Extract the [x, y] coordinate from the center of the cell holding the provided text.  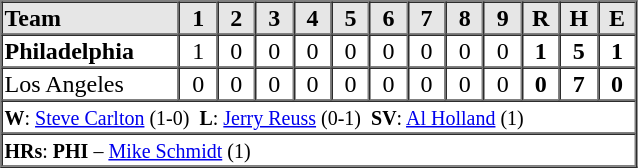
Philadelphia [91, 50]
Team [91, 18]
6 [388, 18]
W: Steve Carlton (1-0) L: Jerry Reuss (0-1) SV: Al Holland (1) [319, 116]
8 [465, 18]
4 [312, 18]
9 [503, 18]
E [617, 18]
H [579, 18]
3 [274, 18]
HRs: PHI – Mike Schmidt (1) [319, 150]
R [541, 18]
2 [236, 18]
Los Angeles [91, 84]
